Scan for the cell matching the given text and deliver its [X, Y] coordinate at center. 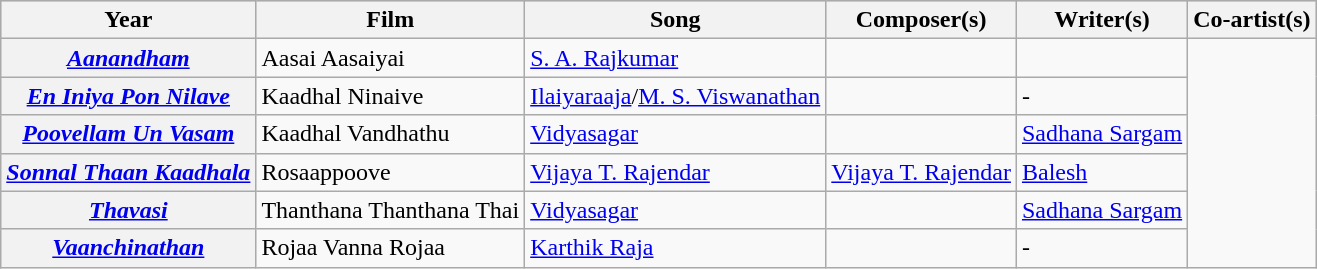
Thavasi [128, 210]
Balesh [1102, 172]
Song [676, 20]
Thanthana Thanthana Thai [390, 210]
Poovellam Un Vasam [128, 134]
Vaanchinathan [128, 248]
Co-artist(s) [1252, 20]
Film [390, 20]
Writer(s) [1102, 20]
Aanandham [128, 58]
Aasai Aasaiyai [390, 58]
Karthik Raja [676, 248]
Kaadhal Vandhathu [390, 134]
Composer(s) [922, 20]
Kaadhal Ninaive [390, 96]
Rosaappoove [390, 172]
S. A. Rajkumar [676, 58]
Sonnal Thaan Kaadhala [128, 172]
En Iniya Pon Nilave [128, 96]
Ilaiyaraaja/M. S. Viswanathan [676, 96]
Rojaa Vanna Rojaa [390, 248]
Year [128, 20]
